Extract the [X, Y] coordinate from the center of the cell holding the provided text.  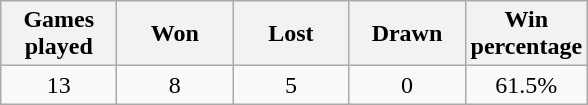
Win percentage [526, 34]
13 [59, 85]
8 [175, 85]
Won [175, 34]
Lost [291, 34]
0 [407, 85]
Games played [59, 34]
Drawn [407, 34]
5 [291, 85]
61.5% [526, 85]
